Detect which cell encompasses the target text, then output its (X, Y) center coordinate. 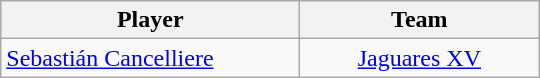
Sebastián Cancelliere (150, 58)
Player (150, 20)
Jaguares XV (420, 58)
Team (420, 20)
